Determine the [x, y] coordinate at the center of the cell enclosing the given text.  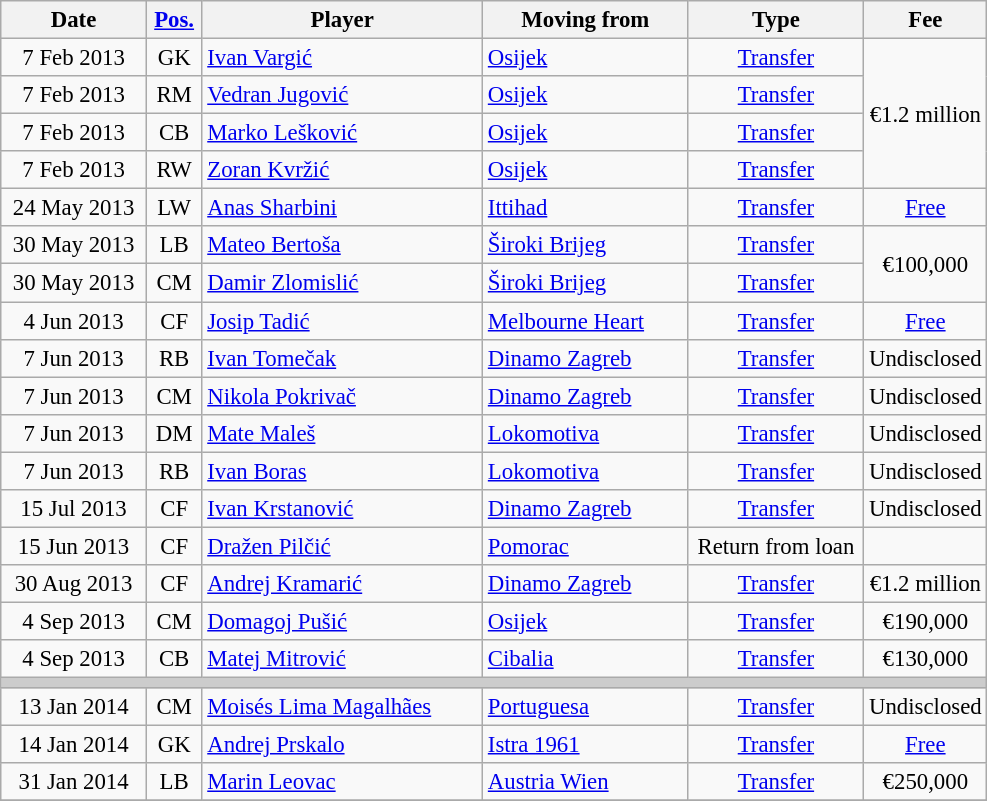
Andrej Prskalo [342, 745]
14 Jan 2014 [74, 745]
Dražen Pilčić [342, 546]
15 Jun 2013 [74, 546]
DM [174, 433]
€100,000 [926, 264]
Moisés Lima Magalhães [342, 707]
Ivan Boras [342, 471]
Cibalia [586, 659]
Ivan Krstanović [342, 509]
Portuguesa [586, 707]
Ittihad [586, 208]
Moving from [586, 20]
Pomorac [586, 546]
Andrej Kramarić [342, 584]
Matej Mitrović [342, 659]
Marko Lešković [342, 133]
4 Jun 2013 [74, 321]
Zoran Kvržić [342, 170]
Mateo Bertoša [342, 245]
Melbourne Heart [586, 321]
Return from loan [776, 546]
Damir Zlomislić [342, 283]
Marin Leovac [342, 782]
€250,000 [926, 782]
Istra 1961 [586, 745]
Player [342, 20]
Ivan Vargić [342, 58]
Josip Tadić [342, 321]
Pos. [174, 20]
Ivan Tomečak [342, 358]
Vedran Jugović [342, 95]
15 Jul 2013 [74, 509]
Date [74, 20]
Austria Wien [586, 782]
24 May 2013 [74, 208]
30 Aug 2013 [74, 584]
RW [174, 170]
Domagoj Pušić [342, 621]
€130,000 [926, 659]
13 Jan 2014 [74, 707]
Type [776, 20]
RM [174, 95]
31 Jan 2014 [74, 782]
Mate Maleš [342, 433]
Fee [926, 20]
LW [174, 208]
Nikola Pokrivač [342, 396]
Anas Sharbini [342, 208]
€190,000 [926, 621]
